Return (x, y) of the center of cell containing provided text 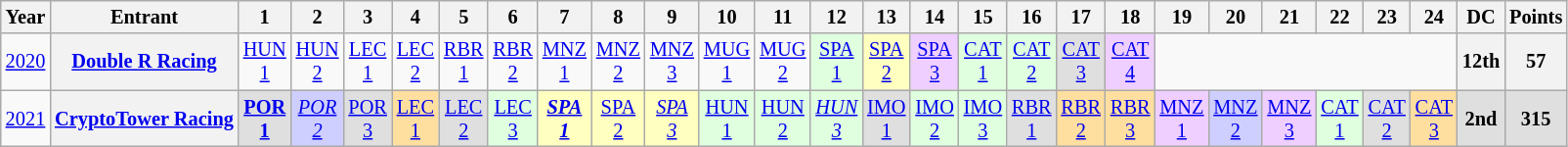
IMO1 (886, 119)
23 (1387, 17)
Points (1536, 17)
HUN3 (837, 119)
Double R Racing (145, 62)
24 (1434, 17)
IMO2 (935, 119)
3 (368, 17)
10 (727, 17)
LEC3 (512, 119)
5 (463, 17)
8 (618, 17)
18 (1130, 17)
21 (1288, 17)
POR3 (368, 119)
12 (837, 17)
11 (782, 17)
9 (673, 17)
13 (886, 17)
Entrant (145, 17)
14 (935, 17)
Year (25, 17)
MUG1 (727, 62)
4 (415, 17)
CryptoTower Racing (145, 119)
RBR3 (1130, 119)
16 (1031, 17)
1 (265, 17)
22 (1339, 17)
2nd (1481, 119)
15 (983, 17)
19 (1181, 17)
DC (1481, 17)
2020 (25, 62)
POR1 (265, 119)
57 (1536, 62)
6 (512, 17)
MUG2 (782, 62)
315 (1536, 119)
7 (565, 17)
POR2 (318, 119)
2021 (25, 119)
20 (1236, 17)
17 (1080, 17)
CAT4 (1130, 62)
2 (318, 17)
12th (1481, 62)
IMO3 (983, 119)
